Locate the cell with the specified text and output its [x, y] center coordinate. 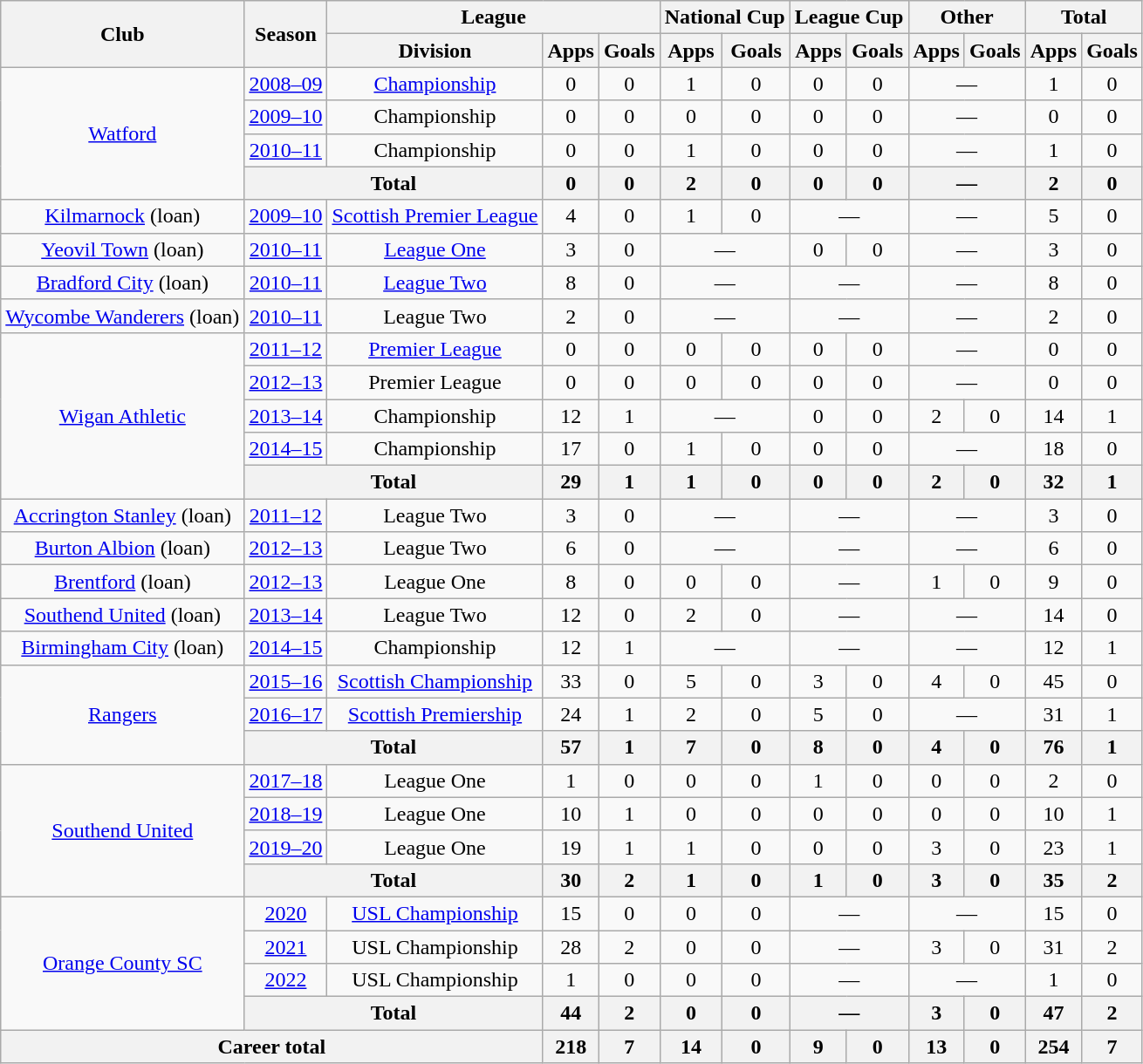
2016–17 [286, 714]
Wycombe Wanderers (loan) [122, 316]
2019–20 [286, 847]
Yeovil Town (loan) [122, 249]
Club [122, 34]
Scottish Championship [435, 681]
2021 [286, 946]
Southend United (loan) [122, 615]
Southend United [122, 830]
League [494, 17]
19 [571, 847]
24 [571, 714]
Accrington Stanley (loan) [122, 515]
Season [286, 34]
Career total [272, 1047]
57 [571, 747]
Orange County SC [122, 963]
Brentford (loan) [122, 582]
23 [1053, 847]
45 [1053, 681]
218 [571, 1047]
44 [571, 1013]
2020 [286, 913]
2022 [286, 980]
2018–19 [286, 814]
254 [1053, 1047]
Bradford City (loan) [122, 283]
2015–16 [286, 681]
League Cup [849, 17]
Birmingham City (loan) [122, 648]
Scottish Premier League [435, 216]
2008–09 [286, 84]
Wigan Athletic [122, 415]
47 [1053, 1013]
Kilmarnock (loan) [122, 216]
Division [435, 51]
35 [1053, 880]
2017–18 [286, 781]
National Cup [724, 17]
33 [571, 681]
Burton Albion (loan) [122, 549]
28 [571, 946]
Watford [122, 133]
Scottish Premiership [435, 714]
30 [571, 880]
29 [571, 482]
Other [967, 17]
13 [936, 1047]
17 [571, 449]
76 [1053, 747]
18 [1053, 449]
32 [1053, 482]
Rangers [122, 714]
